From the cell containing the given text, extract its center point as [X, Y] coordinate. 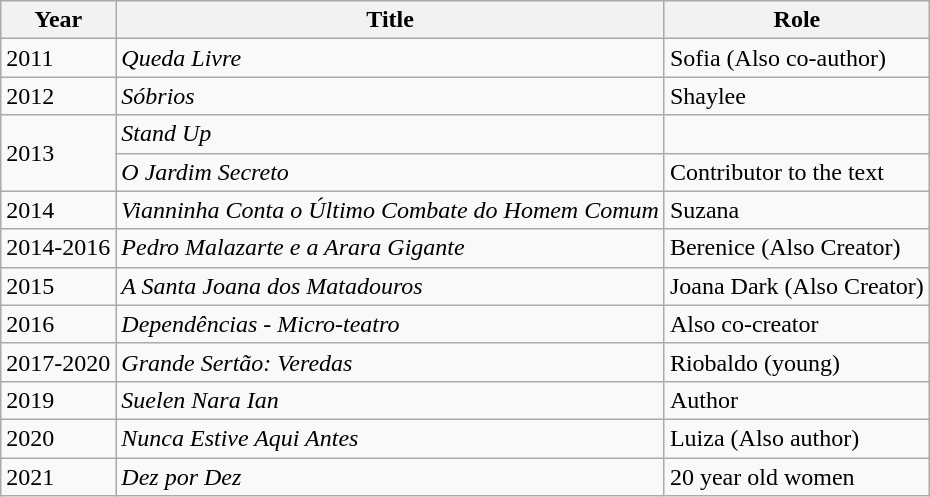
2017-2020 [58, 362]
2013 [58, 153]
Suelen Nara Ian [390, 400]
Pedro Malazarte e a Arara Gigante [390, 248]
2014 [58, 210]
Contributor to the text [796, 172]
2019 [58, 400]
2016 [58, 324]
Also co-creator [796, 324]
Sofia (Also co-author) [796, 58]
2014-2016 [58, 248]
20 year old women [796, 477]
Luiza (Also author) [796, 438]
Role [796, 20]
Shaylee [796, 96]
Vianninha Conta o Último Combate do Homem Comum [390, 210]
Year [58, 20]
Suzana [796, 210]
Nunca Estive Aqui Antes [390, 438]
Grande Sertão: Veredas [390, 362]
Joana Dark (Also Creator) [796, 286]
2012 [58, 96]
Dependências - Micro-teatro [390, 324]
Sóbrios [390, 96]
2020 [58, 438]
2015 [58, 286]
Queda Livre [390, 58]
Riobaldo (young) [796, 362]
Berenice (Also Creator) [796, 248]
Title [390, 20]
O Jardim Secreto [390, 172]
A Santa Joana dos Matadouros [390, 286]
Dez por Dez [390, 477]
Author [796, 400]
2011 [58, 58]
2021 [58, 477]
Stand Up [390, 134]
